Return the [x, y] coordinate for the center point of the cell that contains the specified text.  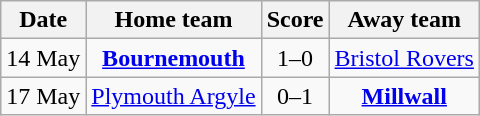
Away team [404, 20]
Millwall [404, 96]
Score [295, 20]
Bournemouth [174, 58]
14 May [44, 58]
0–1 [295, 96]
1–0 [295, 58]
Home team [174, 20]
17 May [44, 96]
Plymouth Argyle [174, 96]
Date [44, 20]
Bristol Rovers [404, 58]
